Return (X, Y) of the center of cell containing provided text 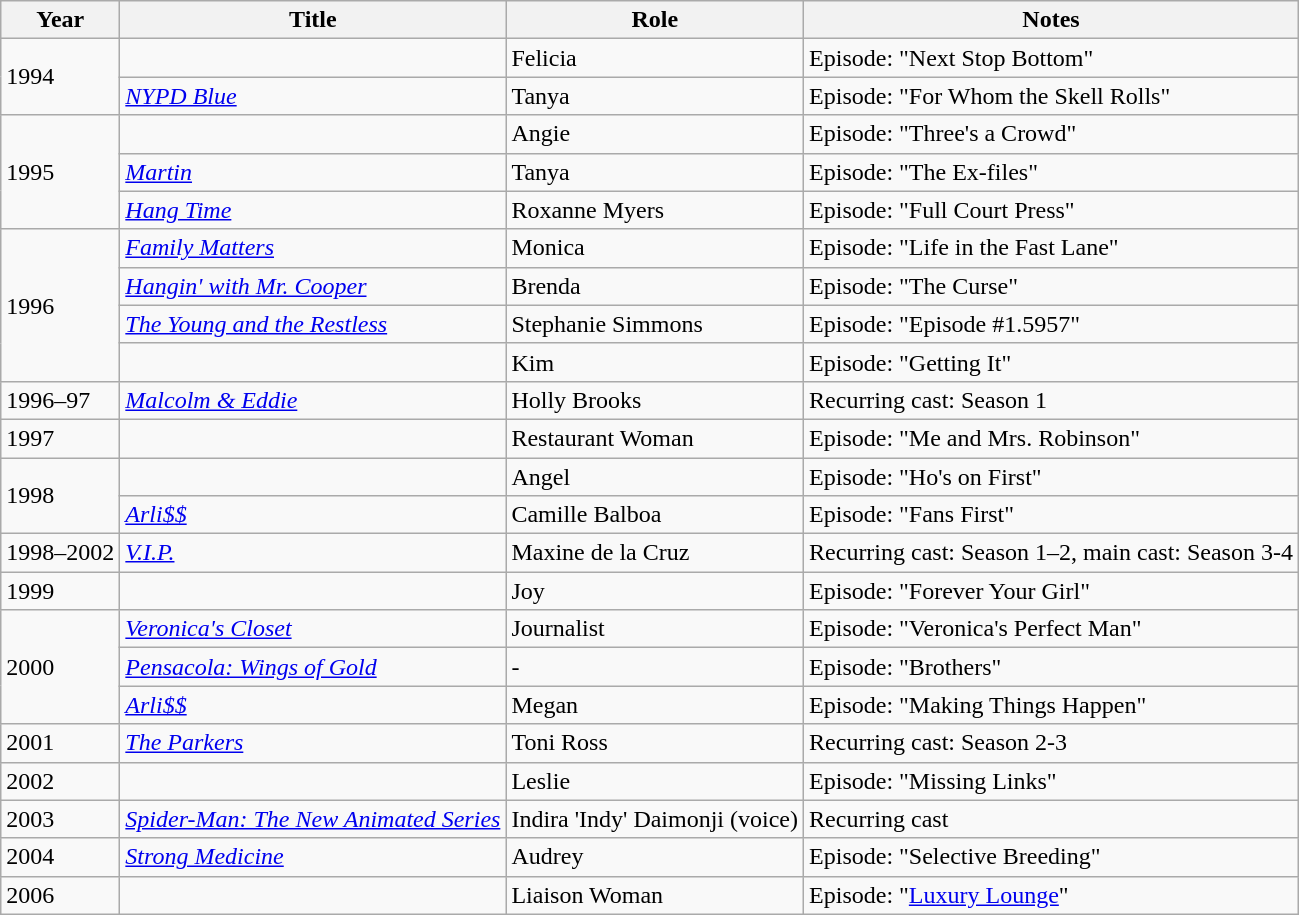
Notes (1052, 20)
2001 (60, 743)
Episode: "The Curse" (1052, 286)
Recurring cast: Season 1 (1052, 400)
Episode: "The Ex-files" (1052, 172)
Episode: "For Whom the Skell Rolls" (1052, 96)
2002 (60, 781)
Veronica's Closet (313, 629)
2003 (60, 819)
Pensacola: Wings of Gold (313, 667)
Episode: "Forever Your Girl" (1052, 591)
Liaison Woman (655, 895)
Episode: "Full Court Press" (1052, 210)
1999 (60, 591)
Hangin' with Mr. Cooper (313, 286)
1997 (60, 438)
Episode: "Three's a Crowd" (1052, 134)
Camille Balboa (655, 515)
Episode: "Next Stop Bottom" (1052, 58)
Episode: "Life in the Fast Lane" (1052, 248)
2004 (60, 857)
Episode: "Missing Links" (1052, 781)
Restaurant Woman (655, 438)
Martin (313, 172)
Monica (655, 248)
Episode: "Selective Breeding" (1052, 857)
Episode: "Brothers" (1052, 667)
2006 (60, 895)
Episode: "Episode #1.5957" (1052, 324)
Angie (655, 134)
NYPD Blue (313, 96)
Role (655, 20)
Episode: "Ho's on First" (1052, 477)
Episode: "Getting It" (1052, 362)
Brenda (655, 286)
Episode: "Luxury Lounge" (1052, 895)
The Parkers (313, 743)
Recurring cast: Season 2-3 (1052, 743)
2000 (60, 667)
Hang Time (313, 210)
The Young and the Restless (313, 324)
Felicia (655, 58)
1996 (60, 305)
Episode: "Fans First" (1052, 515)
Title (313, 20)
Malcolm & Eddie (313, 400)
1996–97 (60, 400)
Kim (655, 362)
Year (60, 20)
Indira 'Indy' Daimonji (voice) (655, 819)
1995 (60, 172)
Roxanne Myers (655, 210)
1998 (60, 496)
Stephanie Simmons (655, 324)
Megan (655, 705)
Family Matters (313, 248)
Toni Ross (655, 743)
Holly Brooks (655, 400)
1994 (60, 77)
Recurring cast: Season 1–2, main cast: Season 3-4 (1052, 553)
Joy (655, 591)
Audrey (655, 857)
Spider-Man: The New Animated Series (313, 819)
- (655, 667)
Episode: "Veronica's Perfect Man" (1052, 629)
Episode: "Me and Mrs. Robinson" (1052, 438)
Strong Medicine (313, 857)
Episode: "Making Things Happen" (1052, 705)
Angel (655, 477)
Recurring cast (1052, 819)
1998–2002 (60, 553)
Leslie (655, 781)
V.I.P. (313, 553)
Journalist (655, 629)
Maxine de la Cruz (655, 553)
